Return (x, y) of the center of cell containing provided text 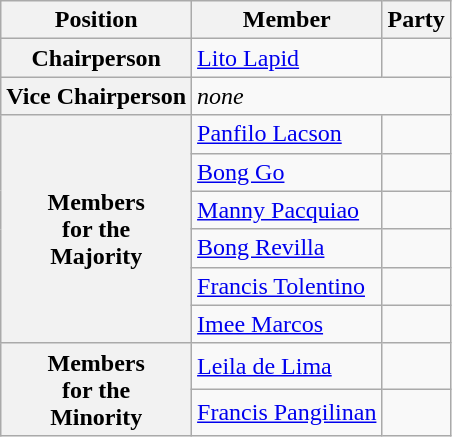
Francis Pangilinan (287, 412)
Bong Revilla (287, 248)
Lito Lapid (287, 58)
Membersfor theMinority (96, 389)
Manny Pacquiao (287, 210)
Chairperson (96, 58)
Francis Tolentino (287, 286)
Position (96, 20)
Vice Chairperson (96, 96)
Party (416, 20)
Imee Marcos (287, 324)
Member (287, 20)
Panfilo Lacson (287, 134)
Bong Go (287, 172)
none (322, 96)
Leila de Lima (287, 366)
Membersfor theMajority (96, 229)
